Provide the (X, Y) coordinate of the cell's center where the given text is located.  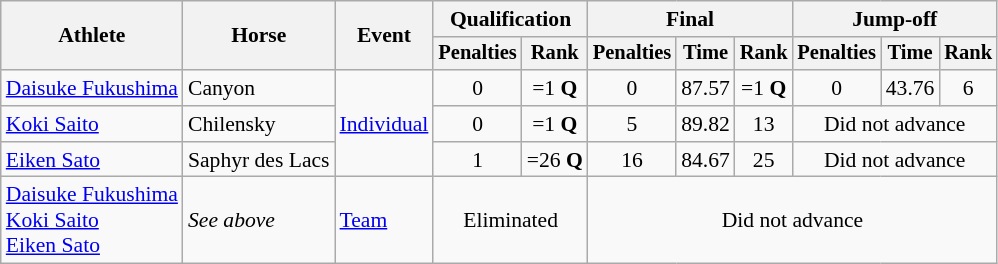
Canyon (259, 88)
Eliminated (510, 220)
Chilensky (259, 124)
84.67 (706, 160)
25 (764, 160)
Team (384, 220)
Individual (384, 124)
6 (968, 88)
Athlete (92, 36)
Eiken Sato (92, 160)
Daisuke Fukushima (92, 88)
43.76 (910, 88)
Jump-off (894, 19)
Horse (259, 36)
Daisuke FukushimaKoki SaitoEiken Sato (92, 220)
Saphyr des Lacs (259, 160)
Qualification (510, 19)
1 (477, 160)
Koki Saito (92, 124)
89.82 (706, 124)
Event (384, 36)
=26 Q (555, 160)
5 (632, 124)
Final (690, 19)
13 (764, 124)
87.57 (706, 88)
16 (632, 160)
See above (259, 220)
